Provide the (x, y) coordinate of the cell's center where the given text is located.  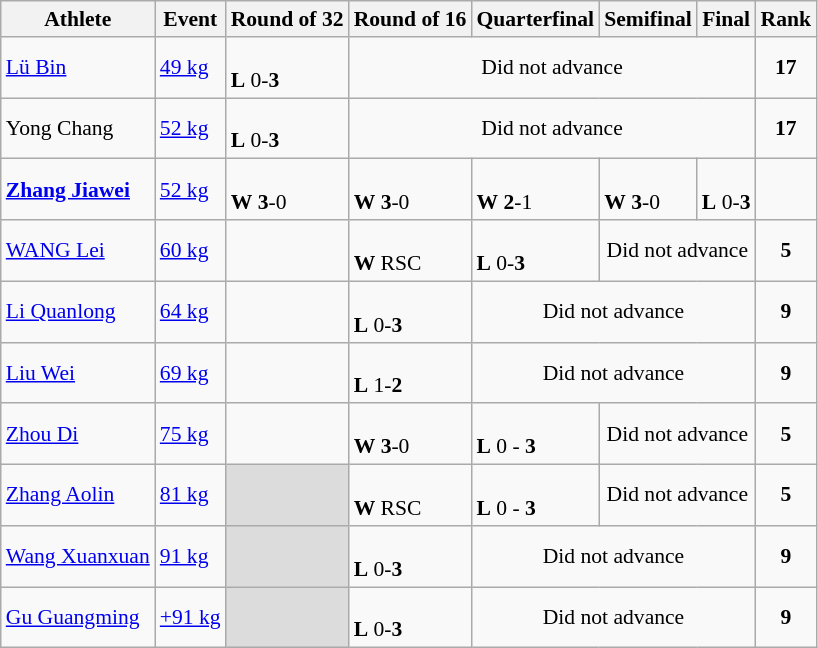
Final (726, 19)
81 kg (190, 496)
Athlete (78, 19)
Rank (786, 19)
Yong Chang (78, 128)
64 kg (190, 312)
Zhang Aolin (78, 496)
69 kg (190, 372)
L 1-2 (410, 372)
Gu Guangming (78, 618)
60 kg (190, 250)
W 2-1 (535, 190)
49 kg (190, 68)
+91 kg (190, 618)
Event (190, 19)
Round of 32 (288, 19)
Wang Xuanxuan (78, 556)
Zhou Di (78, 434)
WANG Lei (78, 250)
Liu Wei (78, 372)
Round of 16 (410, 19)
Quarterfinal (535, 19)
Lü Bin (78, 68)
75 kg (190, 434)
Zhang Jiawei (78, 190)
91 kg (190, 556)
Semifinal (648, 19)
Li Quanlong (78, 312)
